Output the (X, Y) coordinate of the center of the cell containing the given text.  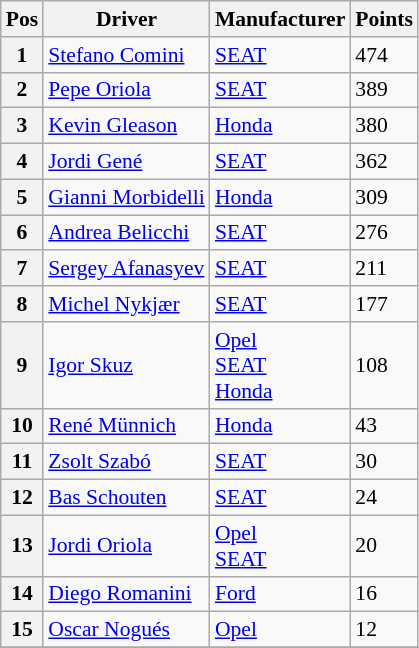
6 (22, 233)
15 (22, 630)
OpelSEAT (280, 546)
309 (384, 197)
OpelSEATHonda (280, 366)
8 (22, 304)
Jordi Oriola (126, 546)
Bas Schouten (126, 498)
Oscar Nogués (126, 630)
Opel (280, 630)
20 (384, 546)
389 (384, 90)
43 (384, 426)
Gianni Morbidelli (126, 197)
11 (22, 462)
Driver (126, 19)
Igor Skuz (126, 366)
14 (22, 594)
Manufacturer (280, 19)
Andrea Belicchi (126, 233)
Michel Nykjær (126, 304)
177 (384, 304)
362 (384, 162)
24 (384, 498)
5 (22, 197)
10 (22, 426)
30 (384, 462)
380 (384, 126)
108 (384, 366)
Jordi Gené (126, 162)
Stefano Comini (126, 55)
Pepe Oriola (126, 90)
Pos (22, 19)
Points (384, 19)
Zsolt Szabó (126, 462)
2 (22, 90)
7 (22, 269)
3 (22, 126)
211 (384, 269)
9 (22, 366)
13 (22, 546)
474 (384, 55)
276 (384, 233)
Kevin Gleason (126, 126)
4 (22, 162)
René Münnich (126, 426)
Diego Romanini (126, 594)
1 (22, 55)
Sergey Afanasyev (126, 269)
Ford (280, 594)
16 (384, 594)
